Search for the cell housing the specified text and yield its (x, y) center coordinate. 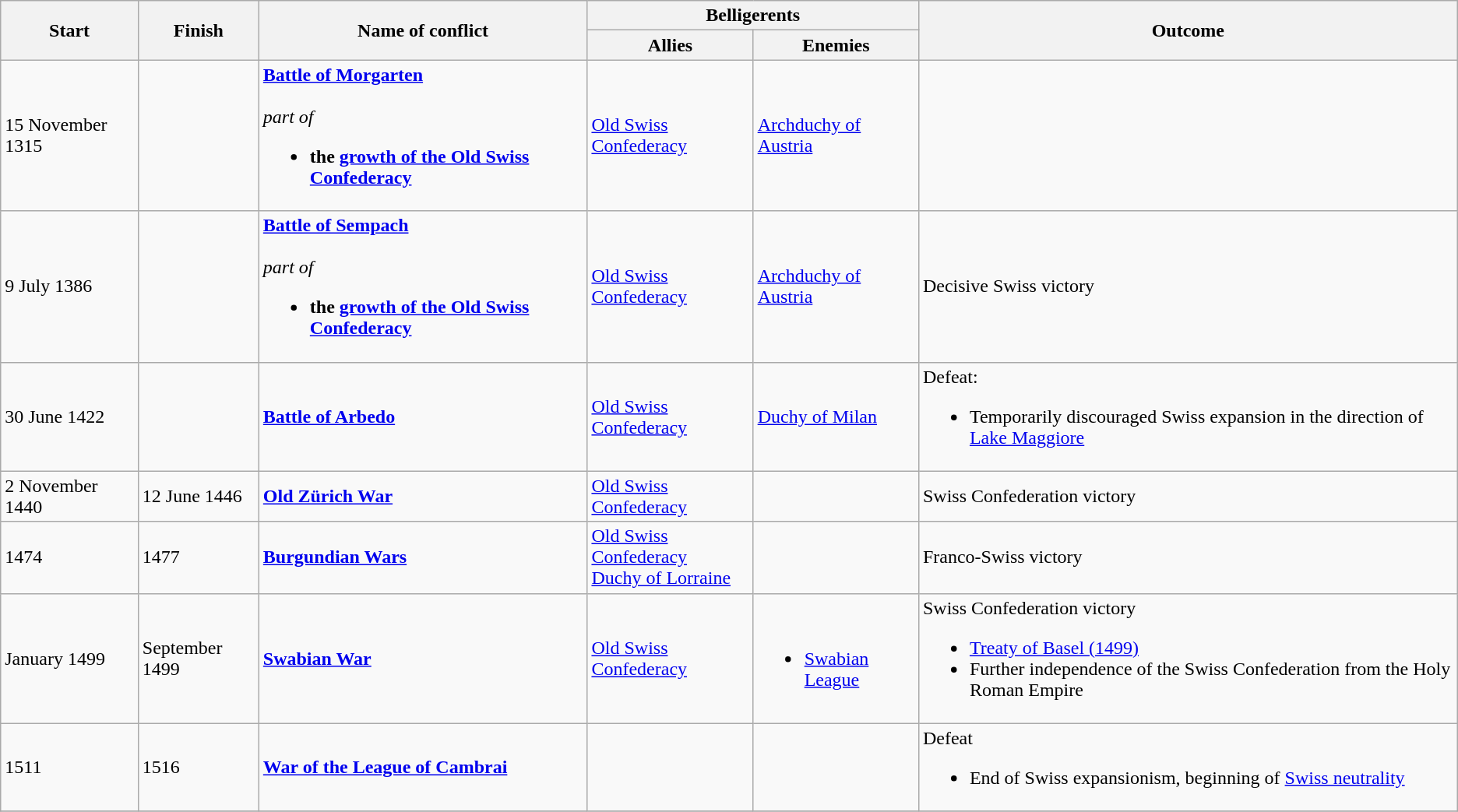
Battle of Sempachpart ofthe growth of the Old Swiss Confederacy (423, 286)
Outcome (1188, 30)
September 1499 (198, 659)
Burgundian Wars (423, 557)
Decisive Swiss victory (1188, 286)
Belligerents (753, 16)
Swabian League (836, 659)
Battle of Morgartenpart ofthe growth of the Old Swiss Confederacy (423, 135)
9 July 1386 (70, 286)
Finish (198, 30)
Defeat:Temporarily discouraged Swiss expansion in the direction of Lake Maggiore (1188, 417)
30 June 1422 (70, 417)
15 November 1315 (70, 135)
Franco-Swiss victory (1188, 557)
Duchy of Milan (836, 417)
War of the League of Cambrai (423, 768)
Swiss Confederation victory (1188, 497)
January 1499 (70, 659)
12 June 1446 (198, 497)
1516 (198, 768)
Battle of Arbedo (423, 417)
Enemies (836, 45)
Old Zürich War (423, 497)
Start (70, 30)
1477 (198, 557)
2 November 1440 (70, 497)
Swiss Confederation victoryTreaty of Basel (1499)Further independence of the Swiss Confederation from the Holy Roman Empire (1188, 659)
DefeatEnd of Swiss expansionism, beginning of Swiss neutrality (1188, 768)
Name of conflict (423, 30)
1474 (70, 557)
Swabian War (423, 659)
Old Swiss Confederacy Duchy of Lorraine (670, 557)
1511 (70, 768)
Allies (670, 45)
